Detect which cell encompasses the target text, then output its (x, y) center coordinate. 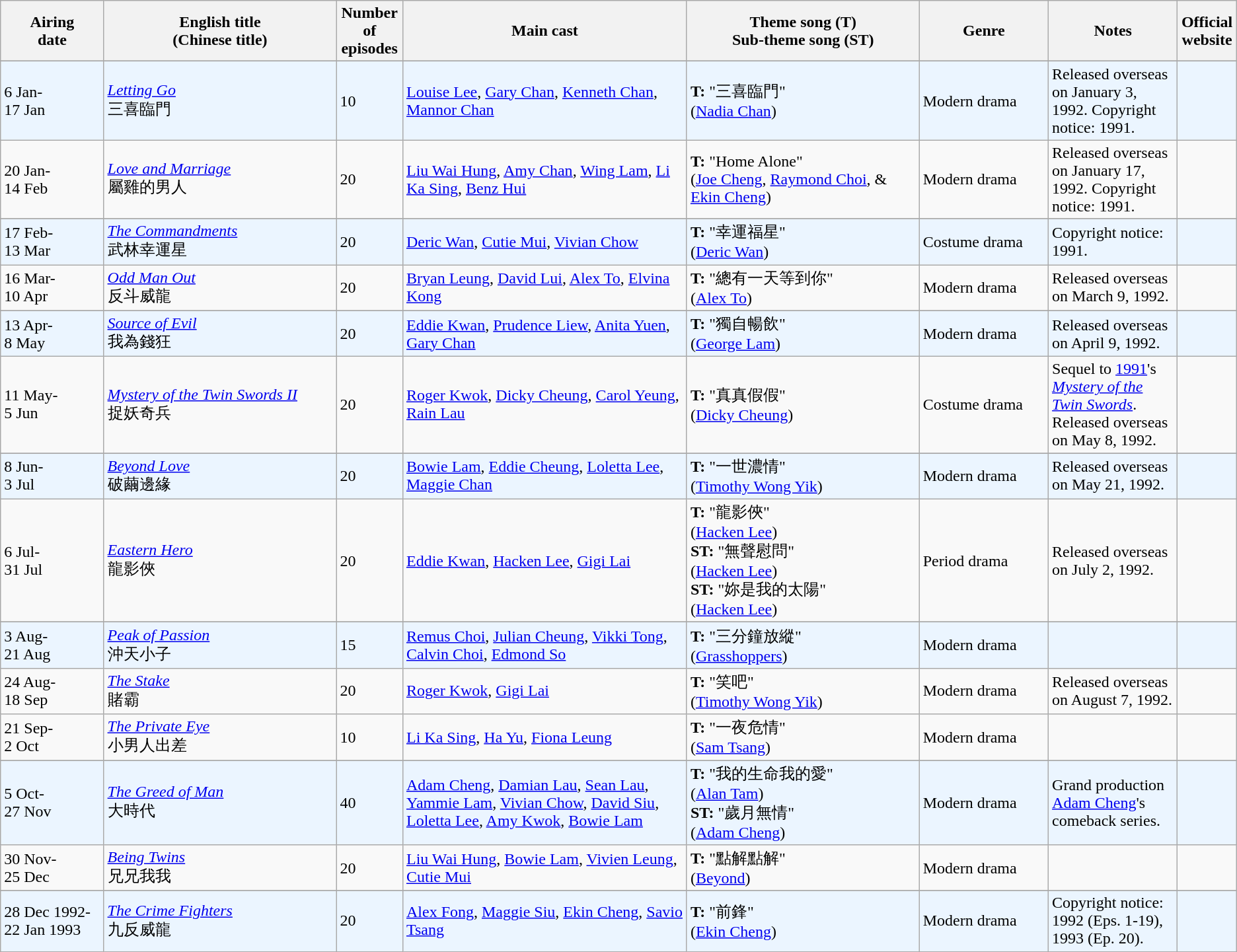
15 (370, 645)
Li Ka Sing, Ha Yu, Fiona Leung (544, 737)
T: "幸運福星" (Deric Wan) (803, 242)
T: "三喜臨門" (Nadia Chan) (803, 100)
40 (370, 802)
English title (Chinese title) (220, 31)
Period drama (983, 560)
Roger Kwok, Dicky Cheung, Carol Yeung, Rain Lau (544, 405)
The Stake 賭霸 (220, 691)
Being Twins 兄兄我我 (220, 868)
Eddie Kwan, Prudence Liew, Anita Yuen, Gary Chan (544, 334)
Louise Lee, Gary Chan, Kenneth Chan, Mannor Chan (544, 100)
Released overseas on April 9, 1992. (1113, 334)
The Greed of Man 大時代 (220, 802)
17 Feb- 13 Mar (52, 242)
Peak of Passion 沖天小子 (220, 645)
T: "龍影俠" (Hacken Lee)ST: "無聲慰問" (Hacken Lee) ST: "妳是我的太陽" (Hacken Lee) (803, 560)
20 Jan- 14 Feb (52, 180)
The Commandments 武林幸運星 (220, 242)
T: "獨自暢飲" (George Lam) (803, 334)
The Crime Fighters 九反威龍 (220, 921)
Released overseas on July 2, 1992. (1113, 560)
T: "一世濃情" (Timothy Wong Yik) (803, 476)
Liu Wai Hung, Bowie Lam, Vivien Leung, Cutie Mui (544, 868)
Odd Man Out 反斗威龍 (220, 287)
T: "總有一天等到你" (Alex To) (803, 287)
Released overseas on August 7, 1992. (1113, 691)
Bowie Lam, Eddie Cheung, Loletta Lee, Maggie Chan (544, 476)
Theme song (T) Sub-theme song (ST) (803, 31)
Source of Evil 我為錢狂 (220, 334)
T: "笑吧" (Timothy Wong Yik) (803, 691)
Notes (1113, 31)
Released overseas on May 21, 1992. (1113, 476)
Official website (1207, 31)
Eastern Hero 龍影俠 (220, 560)
6 Jul- 31 Jul (52, 560)
Liu Wai Hung, Amy Chan, Wing Lam, Li Ka Sing, Benz Hui (544, 180)
T: "點解點解" (Beyond) (803, 868)
28 Dec 1992- 22 Jan 1993 (52, 921)
Copyright notice: 1991. (1113, 242)
Eddie Kwan, Hacken Lee, Gigi Lai (544, 560)
Bryan Leung, David Lui, Alex To, Elvina Kong (544, 287)
16 Mar- 10 Apr (52, 287)
T: "Home Alone" (Joe Cheng, Raymond Choi, & Ekin Cheng) (803, 180)
5 Oct- 27 Nov (52, 802)
T: "一夜危情" (Sam Tsang) (803, 737)
T: "我的生命我的愛" (Alan Tam) ST: "歲月無情" (Adam Cheng) (803, 802)
8 Jun- 3 Jul (52, 476)
The Private Eye 小男人出差 (220, 737)
Released overseas on January 17, 1992. Copyright notice: 1991. (1113, 180)
Main cast (544, 31)
Sequel to 1991's Mystery of the Twin Swords. Released overseas on May 8, 1992. (1113, 405)
30 Nov- 25 Dec (52, 868)
T: "三分鐘放縱" (Grasshoppers) (803, 645)
Mystery of the Twin Swords II 捉妖奇兵 (220, 405)
Genre (983, 31)
Alex Fong, Maggie Siu, Ekin Cheng, Savio Tsang (544, 921)
Remus Choi, Julian Cheung, Vikki Tong, Calvin Choi, Edmond So (544, 645)
Released overseas on March 9, 1992. (1113, 287)
Adam Cheng, Damian Lau, Sean Lau, Yammie Lam, Vivian Chow, David Siu, Loletta Lee, Amy Kwok, Bowie Lam (544, 802)
T: "真真假假" (Dicky Cheung) (803, 405)
6 Jan- 17 Jan (52, 100)
Airingdate (52, 31)
Grand productionAdam Cheng's comeback series. (1113, 802)
13 Apr- 8 May (52, 334)
Number of episodes (370, 31)
Beyond Love 破繭邊緣 (220, 476)
11 May- 5 Jun (52, 405)
Released overseas on January 3, 1992. Copyright notice: 1991. (1113, 100)
24 Aug- 18 Sep (52, 691)
3 Aug- 21 Aug (52, 645)
Roger Kwok, Gigi Lai (544, 691)
Love and Marriage 屬雞的男人 (220, 180)
Deric Wan, Cutie Mui, Vivian Chow (544, 242)
21 Sep- 2 Oct (52, 737)
Copyright notice: 1992 (Eps. 1-19), 1993 (Ep. 20). (1113, 921)
T: "前鋒" (Ekin Cheng) (803, 921)
Letting Go 三喜臨門 (220, 100)
